From the cell containing the given text, extract its center point as [X, Y] coordinate. 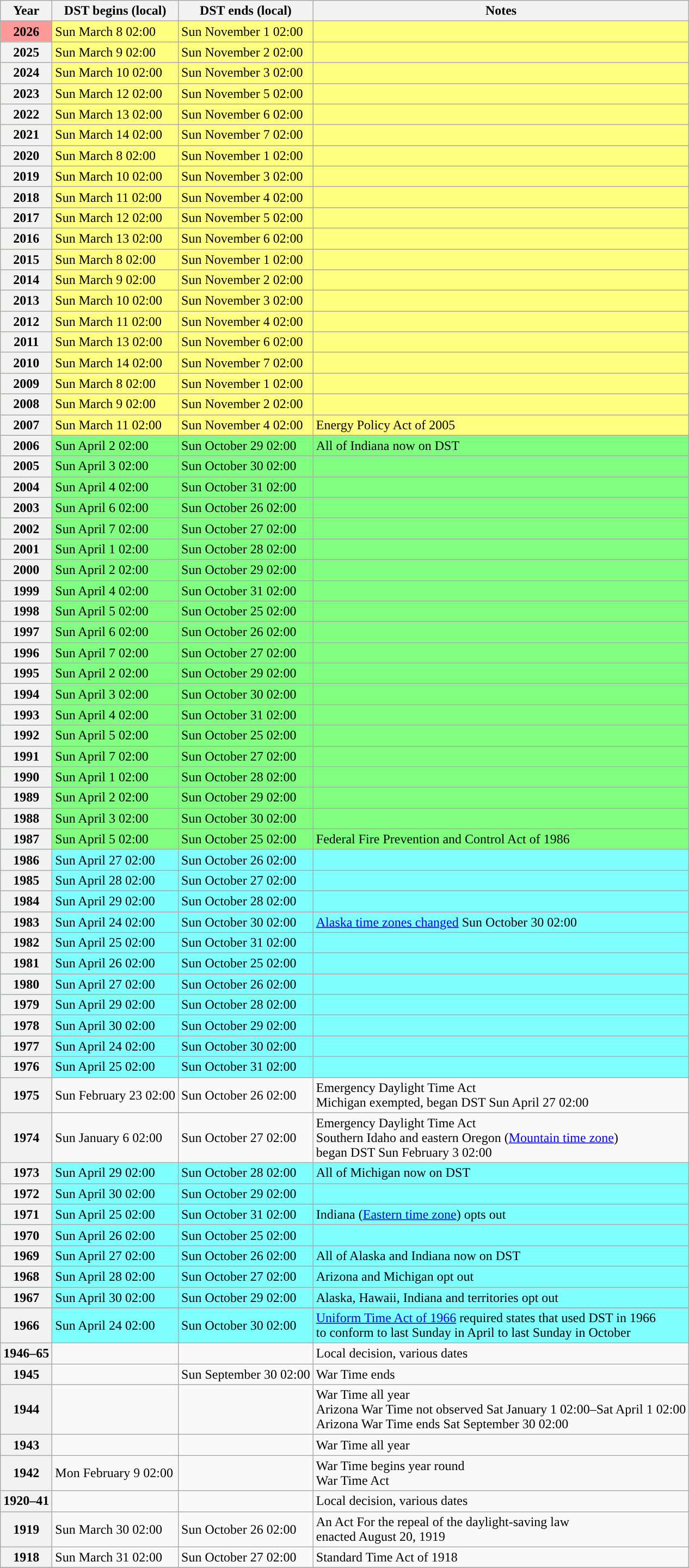
1967 [26, 1298]
1998 [26, 612]
Sun March 30 02:00 [115, 1529]
1980 [26, 984]
1987 [26, 839]
1942 [26, 1473]
1996 [26, 653]
1976 [26, 1067]
2011 [26, 342]
1997 [26, 632]
2025 [26, 52]
1990 [26, 777]
War Time all year [501, 1445]
1978 [26, 1026]
Emergency Daylight Time ActSouthern Idaho and eastern Oregon (Mountain time zone)began DST Sun February 3 02:00 [501, 1138]
2023 [26, 94]
Standard Time Act of 1918 [501, 1557]
1989 [26, 798]
2019 [26, 176]
Energy Policy Act of 2005 [501, 425]
Alaska time zones changed Sun October 30 02:00 [501, 922]
Sun September 30 02:00 [246, 1374]
Alaska, Hawaii, Indiana and territories opt out [501, 1298]
An Act For the repeal of the daylight-saving law enacted August 20, 1919 [501, 1529]
1968 [26, 1276]
2013 [26, 301]
1982 [26, 943]
All of Alaska and Indiana now on DST [501, 1256]
Sun January 6 02:00 [115, 1138]
2007 [26, 425]
2017 [26, 218]
1981 [26, 964]
2018 [26, 197]
2000 [26, 570]
1993 [26, 715]
1973 [26, 1173]
1992 [26, 736]
1985 [26, 880]
2006 [26, 446]
2004 [26, 487]
1944 [26, 1410]
Sun February 23 02:00 [115, 1095]
DST ends (local) [246, 11]
2005 [26, 466]
2026 [26, 32]
1995 [26, 674]
2002 [26, 528]
1919 [26, 1529]
2016 [26, 238]
1991 [26, 756]
1970 [26, 1235]
1943 [26, 1445]
1946–65 [26, 1354]
1920–41 [26, 1501]
2024 [26, 73]
Emergency Daylight Time ActMichigan exempted, began DST Sun April 27 02:00 [501, 1095]
2010 [26, 363]
1984 [26, 901]
War Time ends [501, 1374]
2015 [26, 260]
Mon February 9 02:00 [115, 1473]
All of Michigan now on DST [501, 1173]
1969 [26, 1256]
2003 [26, 508]
1974 [26, 1138]
1971 [26, 1214]
Arizona and Michigan opt out [501, 1276]
2001 [26, 549]
2022 [26, 114]
1994 [26, 694]
Federal Fire Prevention and Control Act of 1986 [501, 839]
War Time begins year round War Time Act [501, 1473]
2014 [26, 280]
1918 [26, 1557]
All of Indiana now on DST [501, 446]
1988 [26, 818]
1999 [26, 590]
Indiana (Eastern time zone) opts out [501, 1214]
1979 [26, 1005]
2012 [26, 322]
2009 [26, 384]
Uniform Time Act of 1966 required states that used DST in 1966 to conform to last Sunday in April to last Sunday in October [501, 1325]
1972 [26, 1194]
Year [26, 11]
1983 [26, 922]
1966 [26, 1325]
Notes [501, 11]
Sun March 31 02:00 [115, 1557]
2020 [26, 156]
1945 [26, 1374]
2008 [26, 404]
1977 [26, 1046]
2021 [26, 135]
1986 [26, 860]
War Time all yearArizona War Time not observed Sat January 1 02:00–Sat April 1 02:00 Arizona War Time ends Sat September 30 02:00 [501, 1410]
1975 [26, 1095]
DST begins (local) [115, 11]
